Return (X, Y) of the center of cell containing provided text 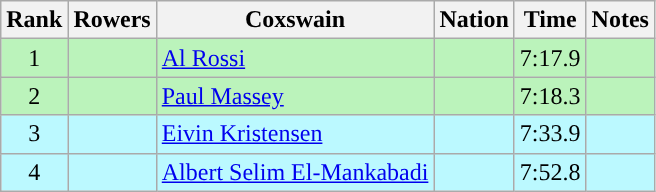
Eivin Kristensen (295, 134)
4 (34, 172)
Rank (34, 20)
3 (34, 134)
7:17.9 (550, 58)
Notes (620, 20)
1 (34, 58)
Nation (474, 20)
7:18.3 (550, 96)
Albert Selim El-Mankabadi (295, 172)
Al Rossi (295, 58)
7:33.9 (550, 134)
Time (550, 20)
Rowers (112, 20)
2 (34, 96)
Coxswain (295, 20)
7:52.8 (550, 172)
Paul Massey (295, 96)
